Find where the given text appears and provide that cell's center as (X, Y) coordinate. 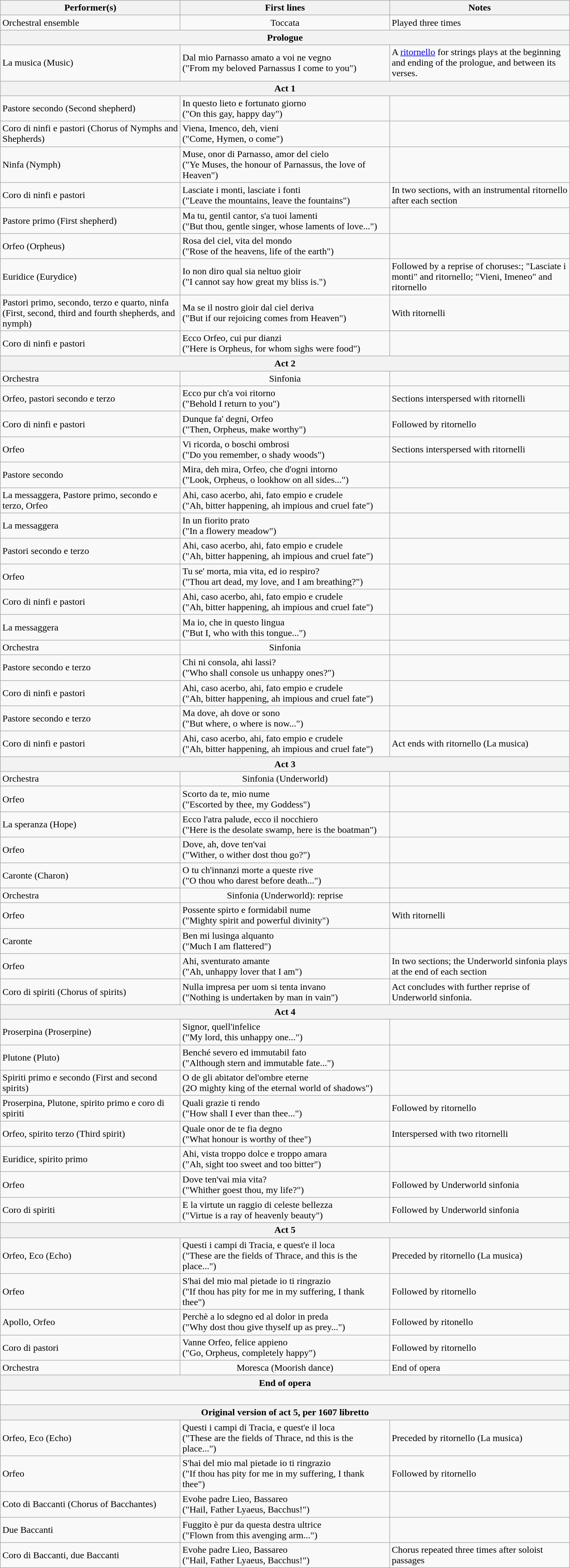
Sinfonia (Underworld) (285, 779)
Coto di Baccanti (Chorus of Bacchantes) (91, 1505)
Apollo, Orfeo (91, 1322)
Orfeo (Orpheus) (91, 246)
In questo lieto e fortunato giorno("On this gay, happy day") (285, 109)
Orfeo, spirito terzo (Third spirit) (91, 1134)
Original version of act 5, per 1607 libretto (285, 1412)
Questi i campi di Tracia, e quest'e il loca("These are the fields of Thrace, and this is the place...") (285, 1255)
Notes (479, 8)
Rosa del ciel, vita del mondo("Rose of the heavens, life of the earth") (285, 246)
Plutone (Pluto) (91, 1057)
Ecco Orfeo, cui pur dianzi("Here is Orpheus, for whom sighs were food") (285, 344)
Quali grazie ti rendo("How shall I ever than thee...") (285, 1109)
O de gli abitator del'ombre eterne(2O mighty king of the eternal world of shadows") (285, 1083)
Followed by ritonello (479, 1322)
Ahi, sventurato amante("Ah, unhappy lover that I am") (285, 966)
Dove ten'vai mia vita?("Whither goest thou, my life?") (285, 1184)
Act concludes with further reprise of Underworld sinfonia. (479, 991)
Possente spirto e formidabil nume("Mighty spirit and powerful divinity") (285, 916)
Toccata (285, 23)
Muse, onor di Parnasso, amor del cielo("Ye Muses, the honour of Parnassus, the love of Heaven") (285, 164)
Ben mi lusinga alquanto("Much I am flattered") (285, 941)
Ninfa (Nymph) (91, 164)
Ecco l'atra palude, ecco il nocchiero("Here is the desolate swamp, here is the boatman") (285, 824)
O tu ch'innanzi morte a queste rive("O thou who darest before death...") (285, 875)
Mira, deh mira, Orfeo, che d'ogni intorno("Look, Orpheus, o lookhow on all sides...") (285, 475)
Spiriti primo e secondo (First and second spirits) (91, 1083)
Pastore secondo (Second shepherd) (91, 109)
Chorus repeated three times after soloist passages (479, 1555)
Ma se il nostro gioir dal ciel deriva("But if our rejoicing comes from Heaven") (285, 313)
Dal mio Parnasso amato a voi ne vegno("From my beloved Parnassus I come to you") (285, 63)
La messaggera, Pastore primo, secondo e terzo, Orfeo (91, 500)
Caronte (Charon) (91, 875)
Followed by a reprise of choruses:; "Lasciate i monti" and ritornello; "Vieni, Imeneo" and ritornello (479, 277)
Moresca (Moorish dance) (285, 1368)
Performer(s) (91, 8)
Act ends with ritornello (La musica) (479, 744)
Ecco pur ch'a voi ritorno("Behold I return to you") (285, 398)
Signor, quell'infelice("My lord, this unhappy one...") (285, 1032)
Dunque fa' degni, Orfeo("Then, Orpheus, make worthy") (285, 424)
Ahi, vista troppo dolce e troppo amara("Ah, sight too sweet and too bitter") (285, 1159)
Questi i campi di Tracia, e quest'e il loca("These are the fields of Thrace, nd this is the place...") (285, 1438)
Viena, Imenco, deh, vieni("Come, Hymen, o come") (285, 134)
Vi ricorda, o boschi ombrosi("Do you remember, o shady woods") (285, 449)
Nulla impresa per uom si tenta invano("Nothing is undertaken by man in vain") (285, 991)
Orfeo, pastori secondo e terzo (91, 398)
Pastore primo (First shepherd) (91, 220)
Coro di spiriti (91, 1210)
La musica (Music) (91, 63)
First lines (285, 8)
Due Baccanti (91, 1530)
Act 4 (285, 1012)
Sinfonia (Underworld): reprise (285, 895)
Tu se' morta, mia vita, ed io respiro?("Thou art dead, my love, and I am breathing?") (285, 577)
Quale onor de te fia degno("What honour is worthy of thee") (285, 1134)
Vanne Orfeo, felice appieno("Go, Orpheus, completely happy") (285, 1348)
Chi ni consola, ahi lassi?("Who shall console us unhappy ones?") (285, 667)
Act 1 (285, 88)
Pastori secondo e terzo (91, 551)
Caronte (91, 941)
Fuggito è pur da questa destra ultrice("Flown from this avenging arm...") (285, 1530)
Orchestral ensemble (91, 23)
Benché severo ed immutabil fato("Although stern and immutable fate...") (285, 1057)
Prologue (285, 38)
Interspersed with two ritornelli (479, 1134)
Euridice, spirito primo (91, 1159)
A ritornello for strings plays at the beginning and ending of the prologue, and between its verses. (479, 63)
Coro di ninfi e pastori (Chorus of Nymphs and Shepherds) (91, 134)
Lasciate i monti, lasciate i fonti("Leave the mountains, leave the fountains") (285, 195)
Coro di pastori (91, 1348)
In two sections; the Underworld sinfonia plays at the end of each section (479, 966)
In un fiorito prato("In a flowery meadow") (285, 526)
E la virtute un raggio di celeste bellezza("Virtue is a ray of heavenly beauty") (285, 1210)
Ma tu, gentil cantor, s'a tuoi lamenti("But thou, gentle singer, whose laments of love...") (285, 220)
Proserpina, Plutone, spirito primo e coro di spiriti (91, 1109)
Proserpina (Proserpine) (91, 1032)
Ma dove, ah dove or sono("But where, o where is now...") (285, 719)
Euridice (Eurydice) (91, 277)
Pastore secondo (91, 475)
Dove, ah, dove ten'vai("Wither, o wither dost thou go?") (285, 850)
Coro di spiriti (Chorus of spirits) (91, 991)
Coro di Baccanti, due Baccanti (91, 1555)
Played three times (479, 23)
In two sections, with an instrumental ritornello after each section (479, 195)
Ma io, che in questo lingua("But I, who with this tongue...") (285, 627)
Act 5 (285, 1230)
Act 2 (285, 364)
Perchè a lo sdegno ed al dolor in preda("Why dost thou give thyself up as prey...") (285, 1322)
Pastori primo, secondo, terzo e quarto, ninfa (First, second, third and fourth shepherds, and nymph) (91, 313)
Act 3 (285, 764)
La speranza (Hope) (91, 824)
Io non diro qual sia neltuo gioir("I cannot say how great my bliss is.") (285, 277)
Scorto da te, mio nume("Escorted by thee, my Goddess") (285, 799)
